Search for the cell housing the specified text and yield its [X, Y] center coordinate. 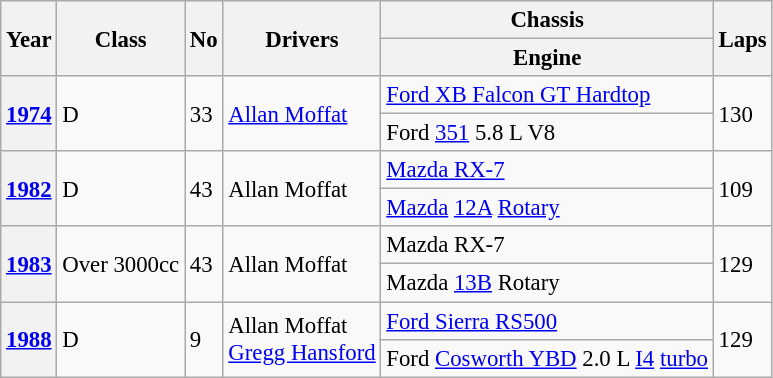
Ford 351 5.8 L V8 [547, 133]
33 [204, 114]
Ford Cosworth YBD 2.0 L I4 turbo [547, 358]
Allan Moffat Gregg Hansford [302, 340]
1974 [29, 114]
Ford XB Falcon GT Hardtop [547, 95]
Ford Sierra RS500 [547, 321]
1982 [29, 188]
1983 [29, 264]
No [204, 38]
Laps [742, 38]
Year [29, 38]
Drivers [302, 38]
Mazda 13B Rotary [547, 283]
130 [742, 114]
Class [121, 38]
Over 3000cc [121, 264]
Chassis [547, 20]
1988 [29, 340]
9 [204, 340]
109 [742, 188]
Mazda 12A Rotary [547, 208]
Engine [547, 58]
